From the cell containing the given text, extract its center point as (x, y) coordinate. 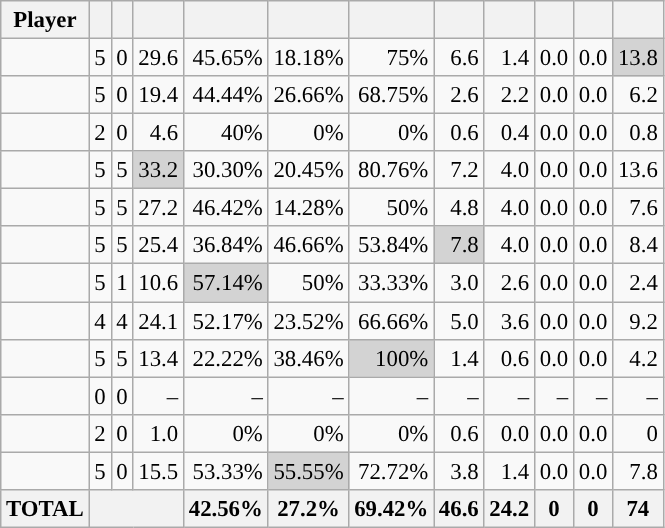
25.4 (158, 245)
57.14% (226, 283)
6.2 (638, 95)
2.4 (638, 283)
5.0 (459, 321)
1.0 (158, 433)
Player (45, 20)
46.66% (308, 245)
2.2 (509, 95)
TOTAL (45, 509)
30.30% (226, 170)
24.1 (158, 321)
9.2 (638, 321)
100% (392, 358)
18.18% (308, 58)
22.22% (226, 358)
42.56% (226, 509)
15.5 (158, 471)
13.4 (158, 358)
44.44% (226, 95)
10.6 (158, 283)
4.8 (459, 208)
36.84% (226, 245)
53.33% (226, 471)
26.66% (308, 95)
24.2 (509, 509)
80.76% (392, 170)
6.6 (459, 58)
55.55% (308, 471)
33.33% (392, 283)
0.8 (638, 133)
40% (226, 133)
3.8 (459, 471)
3.6 (509, 321)
38.46% (308, 358)
7.2 (459, 170)
3.0 (459, 283)
68.75% (392, 95)
8.4 (638, 245)
29.6 (158, 58)
52.17% (226, 321)
14.28% (308, 208)
74 (638, 509)
27.2% (308, 509)
75% (392, 58)
4.6 (158, 133)
46.42% (226, 208)
33.2 (158, 170)
20.45% (308, 170)
46.6 (459, 509)
69.42% (392, 509)
53.84% (392, 245)
72.72% (392, 471)
1 (122, 283)
4.2 (638, 358)
66.66% (392, 321)
23.52% (308, 321)
13.6 (638, 170)
19.4 (158, 95)
13.8 (638, 58)
45.65% (226, 58)
7.6 (638, 208)
27.2 (158, 208)
0.4 (509, 133)
